Search for the cell housing the specified text and yield its (x, y) center coordinate. 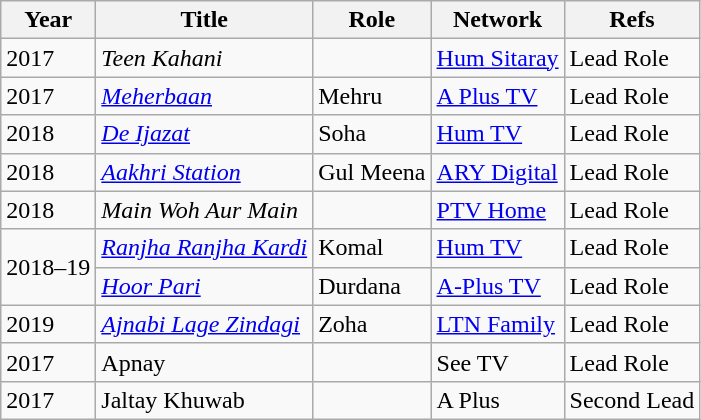
ARY Digital (498, 172)
Apnay (204, 362)
Hoor Pari (204, 286)
Year (48, 20)
Main Woh Aur Main (204, 210)
Title (204, 20)
2019 (48, 324)
Ajnabi Lage Zindagi (204, 324)
See TV (498, 362)
Aakhri Station (204, 172)
Second Lead (632, 400)
Soha (372, 134)
Zoha (372, 324)
Teen Kahani (204, 58)
Network (498, 20)
Role (372, 20)
A Plus TV (498, 96)
Mehru (372, 96)
A Plus (498, 400)
Meherbaan (204, 96)
Durdana (372, 286)
LTN Family (498, 324)
Ranjha Ranjha Kardi (204, 248)
Jaltay Khuwab (204, 400)
2018–19 (48, 267)
PTV Home (498, 210)
Komal (372, 248)
Gul Meena (372, 172)
Hum Sitaray (498, 58)
A-Plus TV (498, 286)
De Ijazat (204, 134)
Refs (632, 20)
